Extract the (x, y) coordinate from the center of the cell holding the provided text.  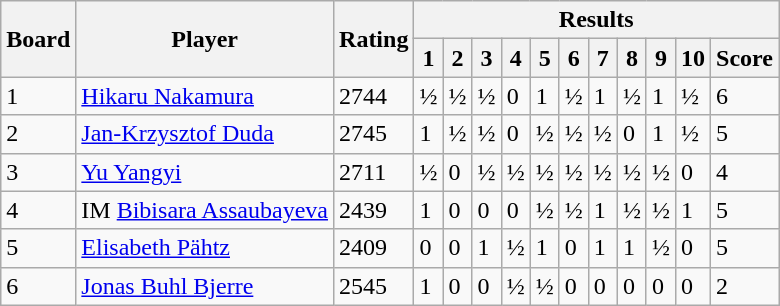
IM Bibisara Assaubayeva (205, 210)
8 (632, 58)
Player (205, 39)
2745 (374, 134)
Score (745, 58)
2439 (374, 210)
Hikaru Nakamura (205, 96)
Results (596, 20)
Rating (374, 39)
Yu Yangyi (205, 172)
Jan-Krzysztof Duda (205, 134)
Elisabeth Pähtz (205, 248)
Board (38, 39)
2744 (374, 96)
9 (660, 58)
10 (692, 58)
2409 (374, 248)
Jonas Buhl Bjerre (205, 286)
2545 (374, 286)
7 (602, 58)
2711 (374, 172)
